Return [X, Y] of the center of cell containing provided text 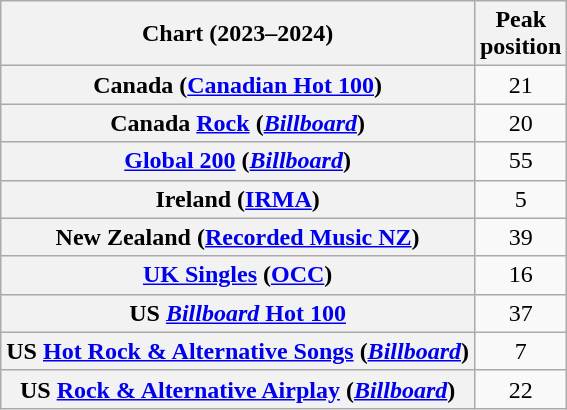
55 [520, 161]
UK Singles (OCC) [238, 275]
16 [520, 275]
Canada (Canadian Hot 100) [238, 85]
37 [520, 313]
22 [520, 389]
5 [520, 199]
US Hot Rock & Alternative Songs (Billboard) [238, 351]
Canada Rock (Billboard) [238, 123]
21 [520, 85]
US Rock & Alternative Airplay (Billboard) [238, 389]
39 [520, 237]
New Zealand (Recorded Music NZ) [238, 237]
7 [520, 351]
Global 200 (Billboard) [238, 161]
20 [520, 123]
Ireland (IRMA) [238, 199]
Peakposition [520, 34]
Chart (2023–2024) [238, 34]
US Billboard Hot 100 [238, 313]
